Locate the cell with the specified text and output its [x, y] center coordinate. 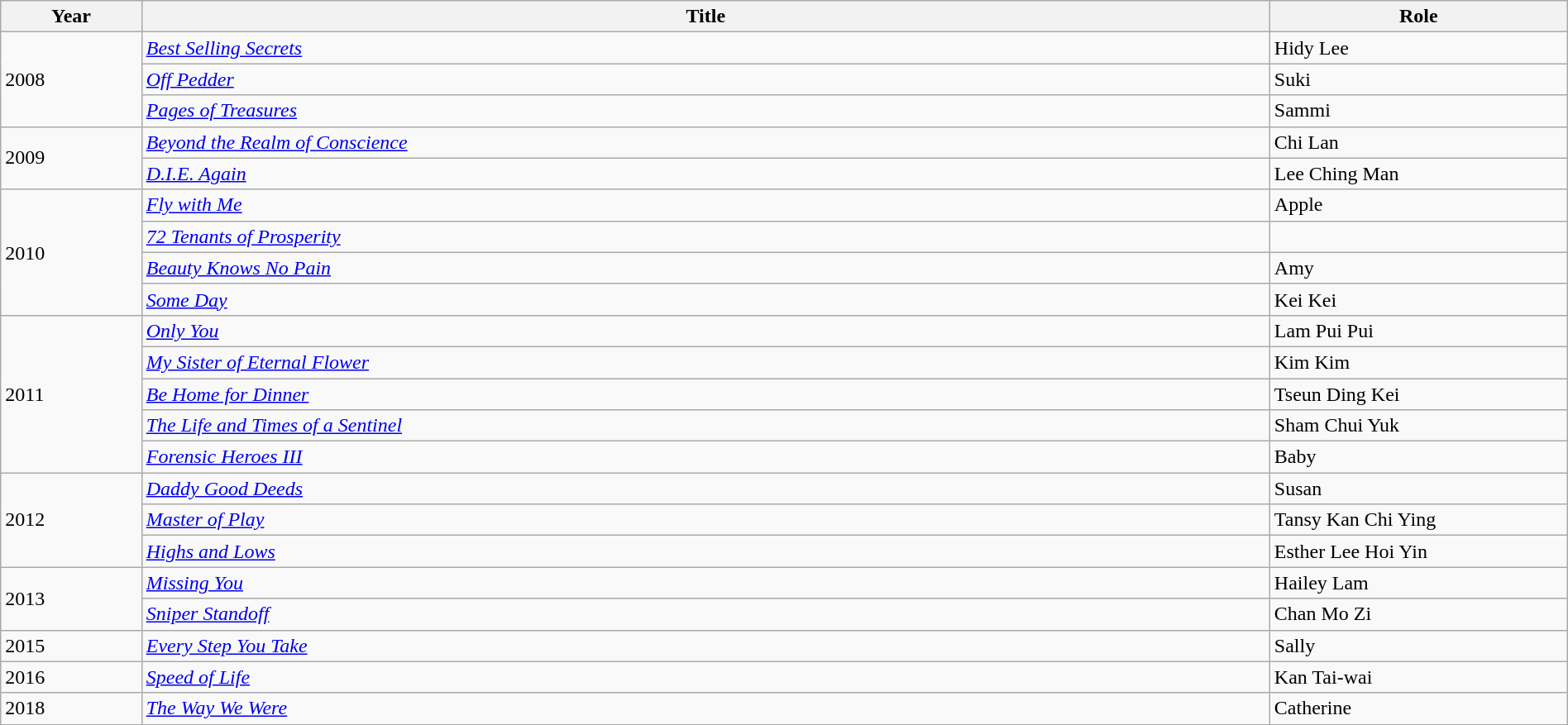
Lam Pui Pui [1418, 331]
Kei Kei [1418, 299]
Tansy Kan Chi Ying [1418, 520]
Kan Tai-wai [1418, 677]
Sally [1418, 646]
Esther Lee Hoi Yin [1418, 551]
Beyond the Realm of Conscience [705, 142]
Highs and Lows [705, 551]
Best Selling Secrets [705, 48]
Chi Lan [1418, 142]
Daddy Good Deeds [705, 489]
Sniper Standoff [705, 614]
2013 [71, 599]
Title [705, 17]
Sammi [1418, 111]
Lee Ching Man [1418, 174]
D.I.E. Again [705, 174]
Fly with Me [705, 205]
2009 [71, 158]
Beauty Knows No Pain [705, 268]
Catherine [1418, 708]
Forensic Heroes III [705, 457]
Off Pedder [705, 79]
2018 [71, 708]
The Life and Times of a Sentinel [705, 426]
Speed of Life [705, 677]
Chan Mo Zi [1418, 614]
Every Step You Take [705, 646]
The Way We Were [705, 708]
Only You [705, 331]
Hailey Lam [1418, 583]
Kim Kim [1418, 362]
2016 [71, 677]
Hidy Lee [1418, 48]
Master of Play [705, 520]
2010 [71, 252]
Role [1418, 17]
2015 [71, 646]
72 Tenants of Prosperity [705, 236]
Suki [1418, 79]
2008 [71, 79]
Year [71, 17]
2011 [71, 394]
Missing You [705, 583]
Be Home for Dinner [705, 394]
Sham Chui Yuk [1418, 426]
Amy [1418, 268]
Baby [1418, 457]
2012 [71, 520]
Susan [1418, 489]
My Sister of Eternal Flower [705, 362]
Pages of Treasures [705, 111]
Tseun Ding Kei [1418, 394]
Some Day [705, 299]
Apple [1418, 205]
